Output the (x, y) coordinate of the center of the cell containing the given text.  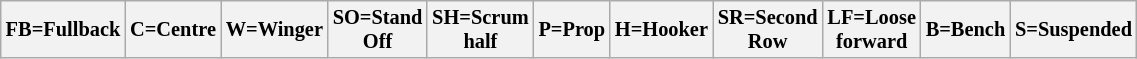
B=Bench (966, 29)
P=Prop (572, 29)
SR=Second Row (768, 29)
C=Centre (173, 29)
W=Winger (274, 29)
S=Suspended (1074, 29)
SO=Stand Off (378, 29)
SH=Scrum half (480, 29)
H=Hooker (662, 29)
LF=Loose forward (871, 29)
FB=Fullback (63, 29)
